From the cell containing the given text, extract its center point as [X, Y] coordinate. 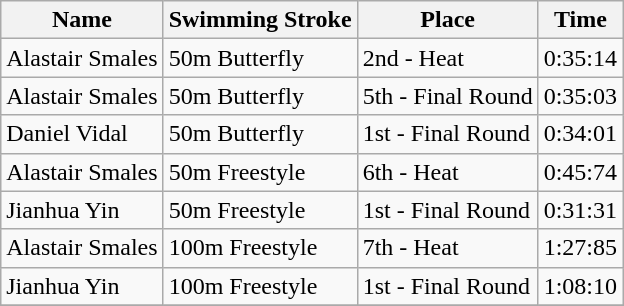
0:35:14 [580, 58]
0:31:31 [580, 210]
0:34:01 [580, 134]
6th - Heat [448, 172]
7th - Heat [448, 248]
Place [448, 20]
Time [580, 20]
0:35:03 [580, 96]
1:27:85 [580, 248]
1:08:10 [580, 286]
Name [82, 20]
Swimming Stroke [260, 20]
0:45:74 [580, 172]
5th - Final Round [448, 96]
Daniel Vidal [82, 134]
2nd - Heat [448, 58]
